Extract the (X, Y) coordinate from the center of the cell holding the provided text.  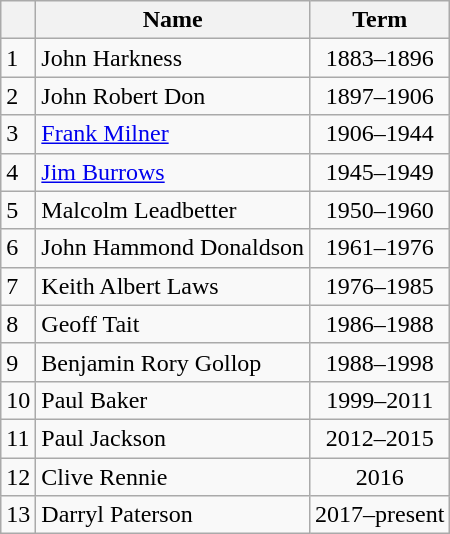
Geoff Tait (173, 324)
5 (18, 210)
3 (18, 134)
12 (18, 477)
9 (18, 362)
1945–1949 (380, 172)
Paul Jackson (173, 438)
1883–1896 (380, 58)
Name (173, 20)
John Robert Don (173, 96)
Jim Burrows (173, 172)
1961–1976 (380, 248)
Term (380, 20)
4 (18, 172)
Paul Baker (173, 400)
2 (18, 96)
Frank Milner (173, 134)
1988–1998 (380, 362)
1976–1985 (380, 286)
Keith Albert Laws (173, 286)
John Hammond Donaldson (173, 248)
Clive Rennie (173, 477)
1950–1960 (380, 210)
John Harkness (173, 58)
1906–1944 (380, 134)
10 (18, 400)
Malcolm Leadbetter (173, 210)
1986–1988 (380, 324)
7 (18, 286)
1 (18, 58)
2016 (380, 477)
Benjamin Rory Gollop (173, 362)
8 (18, 324)
2017–present (380, 515)
1897–1906 (380, 96)
11 (18, 438)
13 (18, 515)
1999–2011 (380, 400)
6 (18, 248)
2012–2015 (380, 438)
Darryl Paterson (173, 515)
